Extract the (X, Y) coordinate from the center of the cell holding the provided text.  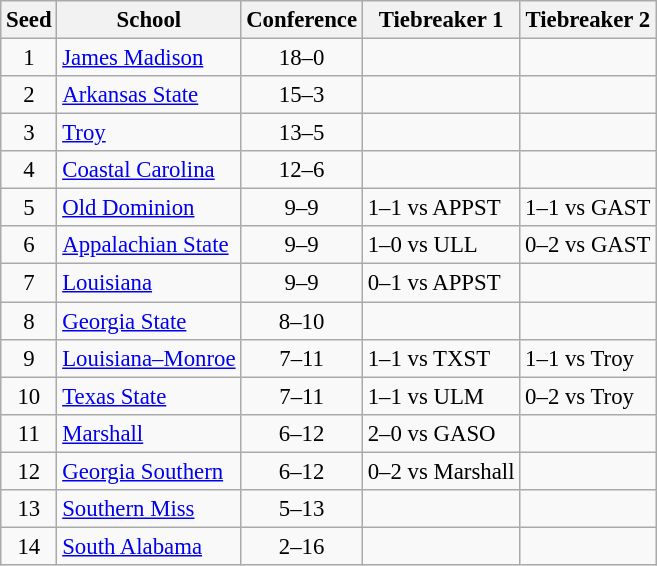
Arkansas State (149, 95)
1–0 vs ULL (440, 245)
5–13 (302, 509)
Troy (149, 133)
Georgia State (149, 321)
1–1 vs GAST (588, 208)
Southern Miss (149, 509)
13–5 (302, 133)
Coastal Carolina (149, 170)
Tiebreaker 1 (440, 20)
12 (29, 471)
School (149, 20)
6 (29, 245)
4 (29, 170)
Louisiana–Monroe (149, 358)
14 (29, 546)
10 (29, 396)
18–0 (302, 58)
11 (29, 433)
12–6 (302, 170)
8–10 (302, 321)
1–1 vs ULM (440, 396)
Georgia Southern (149, 471)
Marshall (149, 433)
1 (29, 58)
9 (29, 358)
13 (29, 509)
South Alabama (149, 546)
15–3 (302, 95)
Texas State (149, 396)
2–0 vs GASO (440, 433)
Louisiana (149, 283)
3 (29, 133)
2–16 (302, 546)
1–1 vs TXST (440, 358)
Conference (302, 20)
2 (29, 95)
James Madison (149, 58)
8 (29, 321)
Tiebreaker 2 (588, 20)
Seed (29, 20)
0–1 vs APPST (440, 283)
5 (29, 208)
7 (29, 283)
Appalachian State (149, 245)
0–2 vs Troy (588, 396)
1–1 vs Troy (588, 358)
0–2 vs GAST (588, 245)
1–1 vs APPST (440, 208)
Old Dominion (149, 208)
0–2 vs Marshall (440, 471)
